From the cell containing the given text, extract its center point as [X, Y] coordinate. 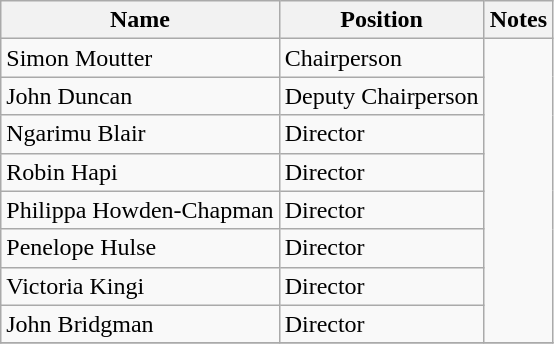
Penelope Hulse [140, 248]
John Bridgman [140, 324]
Chairperson [382, 58]
Robin Hapi [140, 172]
John Duncan [140, 96]
Position [382, 20]
Name [140, 20]
Victoria Kingi [140, 286]
Ngarimu Blair [140, 134]
Deputy Chairperson [382, 96]
Philippa Howden-Chapman [140, 210]
Simon Moutter [140, 58]
Notes [518, 20]
